Output the [x, y] coordinate of the center of the cell containing the given text.  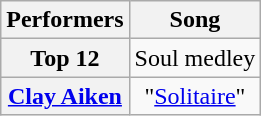
Soul medley [195, 58]
Song [195, 20]
"Solitaire" [195, 96]
Performers [65, 20]
Clay Aiken [65, 96]
Top 12 [65, 58]
